Provide the [X, Y] coordinate of the cell's center where the given text is located.  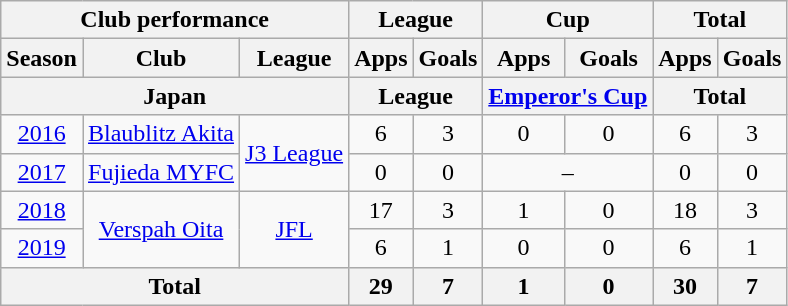
2018 [42, 210]
Club [160, 58]
Cup [568, 20]
30 [685, 286]
2017 [42, 172]
2016 [42, 134]
Emperor's Cup [568, 96]
Blaublitz Akita [160, 134]
29 [381, 286]
17 [381, 210]
Verspah Oita [160, 229]
J3 League [294, 153]
Fujieda MYFC [160, 172]
18 [685, 210]
Club performance [175, 20]
– [568, 172]
JFL [294, 229]
2019 [42, 248]
Japan [175, 96]
Season [42, 58]
